For the text-containing cell, return its midpoint in (x, y) coordinate format. 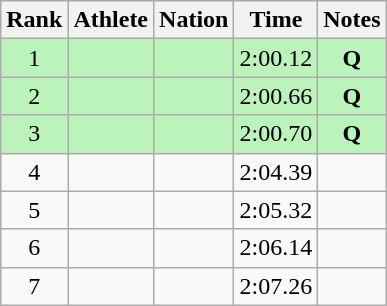
2 (34, 96)
2:00.12 (276, 58)
Time (276, 20)
2:00.70 (276, 134)
2:07.26 (276, 286)
Rank (34, 20)
3 (34, 134)
6 (34, 248)
Athlete (111, 20)
7 (34, 286)
2:05.32 (276, 210)
Notes (352, 20)
4 (34, 172)
5 (34, 210)
Nation (194, 20)
2:06.14 (276, 248)
2:00.66 (276, 96)
1 (34, 58)
2:04.39 (276, 172)
